Pinpoint the cell where the given text exists, returning its [x, y] midpoint coordinate. 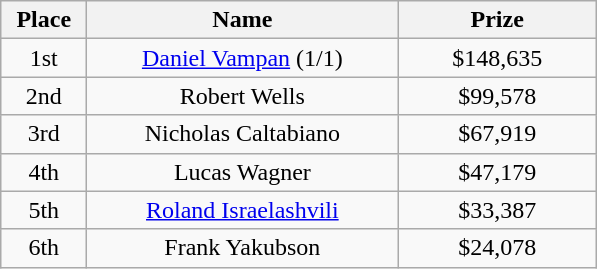
Robert Wells [242, 96]
Prize [498, 20]
1st [44, 58]
$99,578 [498, 96]
$24,078 [498, 248]
$47,179 [498, 172]
6th [44, 248]
2nd [44, 96]
Nicholas Caltabiano [242, 134]
$33,387 [498, 210]
3rd [44, 134]
4th [44, 172]
$67,919 [498, 134]
$148,635 [498, 58]
Frank Yakubson [242, 248]
Name [242, 20]
5th [44, 210]
Place [44, 20]
Roland Israelashvili [242, 210]
Lucas Wagner [242, 172]
Daniel Vampan (1/1) [242, 58]
